Locate the cell with the specified text and output its [x, y] center coordinate. 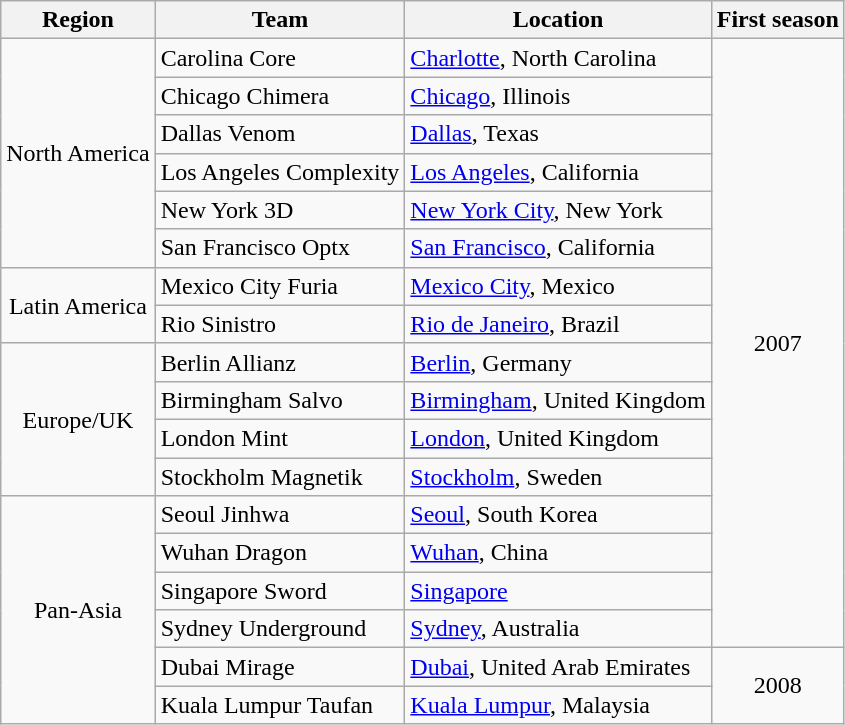
North America [78, 153]
Berlin, Germany [558, 362]
Region [78, 20]
Wuhan, China [558, 553]
New York 3D [280, 210]
Berlin Allianz [280, 362]
Chicago, Illinois [558, 96]
Rio de Janeiro, Brazil [558, 324]
Location [558, 20]
Seoul, South Korea [558, 515]
Kuala Lumpur, Malaysia [558, 705]
San Francisco Optx [280, 248]
Rio Sinistro [280, 324]
Wuhan Dragon [280, 553]
Los Angeles, California [558, 172]
Mexico City Furia [280, 286]
New York City, New York [558, 210]
Dubai, United Arab Emirates [558, 667]
First season [778, 20]
Singapore [558, 591]
London Mint [280, 438]
Kuala Lumpur Taufan [280, 705]
Latin America [78, 305]
Birmingham, United Kingdom [558, 400]
Los Angeles Complexity [280, 172]
Chicago Chimera [280, 96]
Sydney Underground [280, 629]
Mexico City, Mexico [558, 286]
Singapore Sword [280, 591]
Dallas, Texas [558, 134]
Team [280, 20]
Seoul Jinhwa [280, 515]
Sydney, Australia [558, 629]
Europe/UK [78, 419]
Birmingham Salvo [280, 400]
2008 [778, 686]
Stockholm Magnetik [280, 477]
Carolina Core [280, 58]
Dallas Venom [280, 134]
London, United Kingdom [558, 438]
Dubai Mirage [280, 667]
2007 [778, 344]
San Francisco, California [558, 248]
Stockholm, Sweden [558, 477]
Pan-Asia [78, 610]
Charlotte, North Carolina [558, 58]
